Return the [X, Y] coordinate for the center point of the cell that contains the specified text.  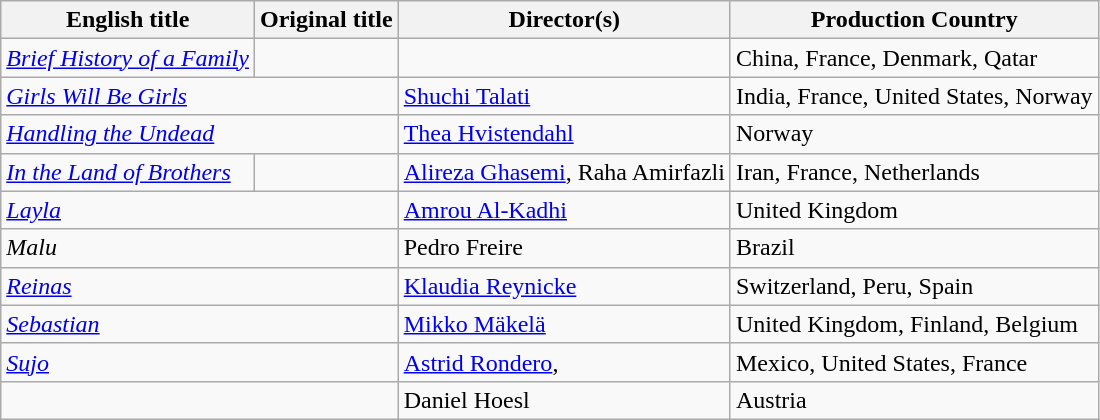
United Kingdom, Finland, Belgium [914, 324]
Reinas [200, 286]
Alireza Ghasemi, Raha Amirfazli [564, 172]
Girls Will Be Girls [200, 96]
Production Country [914, 20]
Brazil [914, 248]
Thea Hvistendahl [564, 134]
Astrid Rondero, [564, 362]
Layla [200, 210]
Pedro Freire [564, 248]
Sujo [200, 362]
Original title [326, 20]
United Kingdom [914, 210]
In the Land of Brothers [128, 172]
Director(s) [564, 20]
China, France, Denmark, Qatar [914, 58]
Switzerland, Peru, Spain [914, 286]
Norway [914, 134]
India, France, United States, Norway [914, 96]
Malu [200, 248]
Mexico, United States, France [914, 362]
Daniel Hoesl [564, 400]
Mikko Mäkelä [564, 324]
Sebastian [200, 324]
Austria [914, 400]
Shuchi Talati [564, 96]
English title [128, 20]
Amrou Al-Kadhi [564, 210]
Iran, France, Netherlands [914, 172]
Handling the Undead [200, 134]
Klaudia Reynicke [564, 286]
Brief History of a Family [128, 58]
